Pinpoint the cell where the given text exists, returning its [x, y] midpoint coordinate. 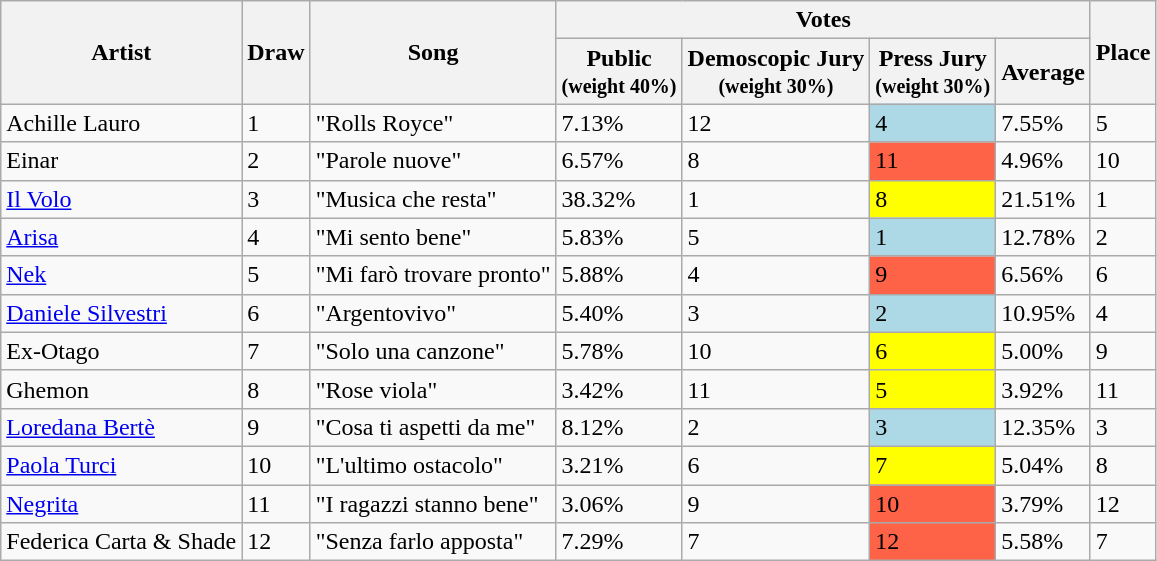
Press Jury(weight 30%) [933, 72]
Nek [122, 275]
"Parole nuove" [433, 161]
5.58% [1044, 542]
10.95% [1044, 313]
"Mi farò trovare pronto" [433, 275]
21.51% [1044, 199]
Arisa [122, 237]
12.35% [1044, 427]
Votes [823, 20]
"Rolls Royce" [433, 123]
7.29% [619, 542]
Il Volo [122, 199]
Paola Turci [122, 465]
6.56% [1044, 275]
5.40% [619, 313]
3.79% [1044, 503]
Federica Carta & Shade [122, 542]
"Argentovivo" [433, 313]
Ex-Otago [122, 351]
8.12% [619, 427]
Artist [122, 52]
Achille Lauro [122, 123]
Loredana Bertè [122, 427]
5.78% [619, 351]
3.92% [1044, 389]
Public(weight 40%) [619, 72]
5.83% [619, 237]
7.13% [619, 123]
"Mi sento bene" [433, 237]
3.42% [619, 389]
"Cosa ti aspetti da me" [433, 427]
"Solo una canzone" [433, 351]
4.96% [1044, 161]
Negrita [122, 503]
3.06% [619, 503]
"Senza farlo apposta" [433, 542]
38.32% [619, 199]
7.55% [1044, 123]
Song [433, 52]
"Musica che resta" [433, 199]
Demoscopic Jury(weight 30%) [776, 72]
3.21% [619, 465]
Daniele Silvestri [122, 313]
5.88% [619, 275]
Ghemon [122, 389]
5.04% [1044, 465]
Draw [276, 52]
Einar [122, 161]
"Rose viola" [433, 389]
"L'ultimo ostacolo" [433, 465]
Place [1123, 52]
6.57% [619, 161]
Average [1044, 72]
"I ragazzi stanno bene" [433, 503]
5.00% [1044, 351]
12.78% [1044, 237]
